Locate the cell with the specified text and output its (x, y) center coordinate. 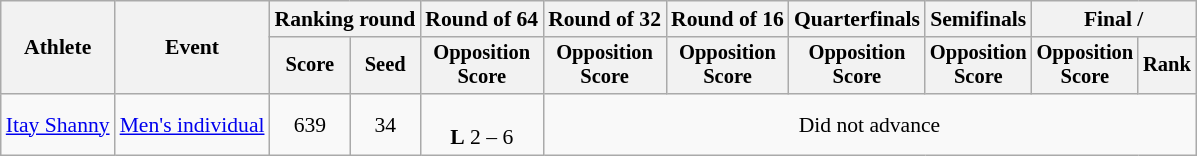
Men's individual (192, 124)
Score (310, 66)
Event (192, 48)
Quarterfinals (857, 19)
639 (310, 124)
Semifinals (978, 19)
Athlete (58, 48)
L 2 – 6 (482, 124)
Round of 32 (604, 19)
34 (385, 124)
Final / (1114, 19)
Itay Shanny (58, 124)
Seed (385, 66)
Did not advance (870, 124)
Round of 16 (728, 19)
Rank (1167, 66)
Ranking round (346, 19)
Round of 64 (482, 19)
